Scan for the cell matching the given text and deliver its (X, Y) coordinate at center. 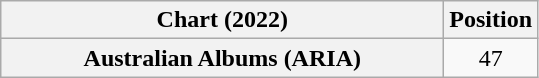
Chart (2022) (222, 20)
Australian Albums (ARIA) (222, 58)
47 (491, 58)
Position (491, 20)
